Output the [x, y] coordinate of the center of the cell containing the given text.  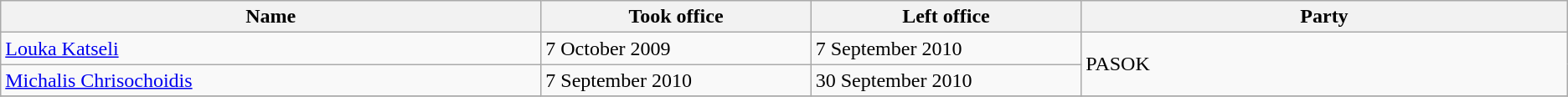
Took office [676, 17]
Party [1325, 17]
Left office [946, 17]
7 October 2009 [676, 48]
Michalis Chrisochoidis [271, 80]
Name [271, 17]
30 September 2010 [946, 80]
Louka Katseli [271, 48]
PASOK [1325, 64]
